From the cell containing the given text, extract its center point as [X, Y] coordinate. 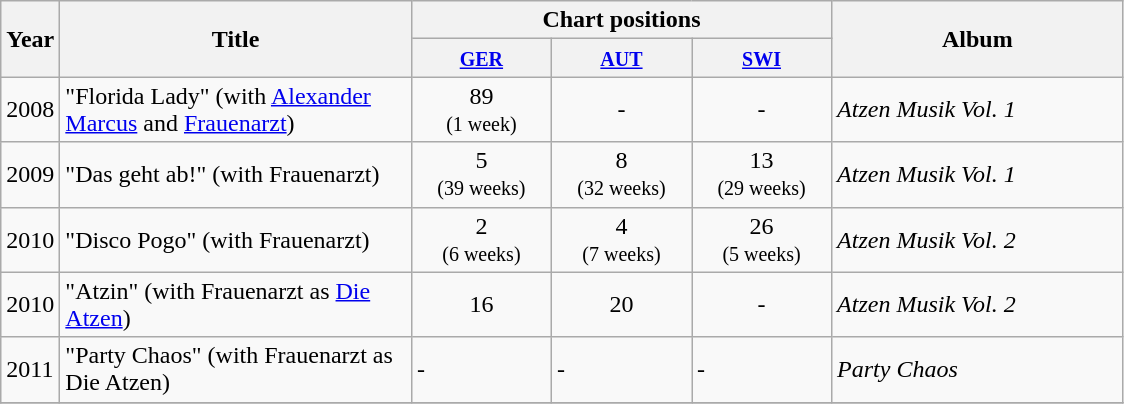
8(32 weeks) [621, 174]
"Party Chaos" (with Frauenarzt as Die Atzen) [236, 370]
20 [621, 304]
4(7 weeks) [621, 240]
"Disco Pogo" (with Frauenarzt) [236, 240]
SWI [762, 58]
AUT [621, 58]
"Atzin" (with Frauenarzt as Die Atzen) [236, 304]
Chart positions [621, 20]
"Das geht ab!" (with Frauenarzt) [236, 174]
"Florida Lady" (with Alexander Marcus and Frauenarzt) [236, 110]
2008 [30, 110]
26(5 weeks) [762, 240]
5(39 weeks) [481, 174]
2009 [30, 174]
Title [236, 39]
2011 [30, 370]
13(29 weeks) [762, 174]
GER [481, 58]
Party Chaos [978, 370]
2(6 weeks) [481, 240]
89(1 week) [481, 110]
16 [481, 304]
Year [30, 39]
Album [978, 39]
